Locate the cell with the specified text and output its (x, y) center coordinate. 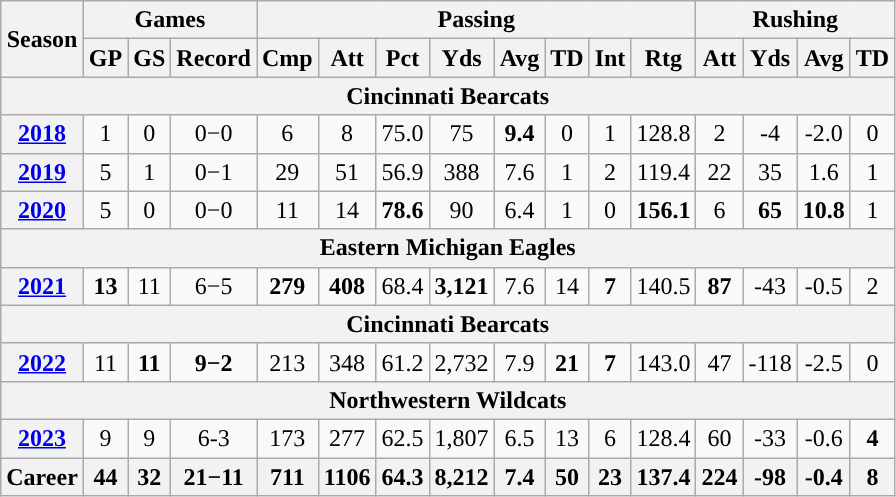
6.5 (520, 438)
-2.0 (824, 134)
29 (287, 172)
8,212 (462, 477)
128.8 (664, 134)
140.5 (664, 286)
Season (42, 39)
-33 (770, 438)
173 (287, 438)
-118 (770, 362)
128.4 (664, 438)
388 (462, 172)
23 (610, 477)
44 (105, 477)
51 (347, 172)
-0.6 (824, 438)
711 (287, 477)
2020 (42, 210)
1,807 (462, 438)
GP (105, 58)
56.9 (402, 172)
10.8 (824, 210)
-0.4 (824, 477)
Eastern Michigan Eagles (448, 248)
Pct (402, 58)
156.1 (664, 210)
21 (567, 362)
1106 (347, 477)
22 (720, 172)
47 (720, 362)
50 (567, 477)
9.4 (520, 134)
213 (287, 362)
7.4 (520, 477)
Cmp (287, 58)
Career (42, 477)
2019 (42, 172)
60 (720, 438)
Rtg (664, 58)
GS (150, 58)
1.6 (824, 172)
61.2 (402, 362)
7.9 (520, 362)
-2.5 (824, 362)
2021 (42, 286)
68.4 (402, 286)
2018 (42, 134)
408 (347, 286)
2022 (42, 362)
90 (462, 210)
-98 (770, 477)
2023 (42, 438)
3,121 (462, 286)
65 (770, 210)
6.4 (520, 210)
6−5 (214, 286)
32 (150, 477)
-0.5 (824, 286)
277 (347, 438)
224 (720, 477)
78.6 (402, 210)
0−1 (214, 172)
Record (214, 58)
-4 (770, 134)
75.0 (402, 134)
Passing (476, 20)
137.4 (664, 477)
6-3 (214, 438)
Games (170, 20)
Rushing (796, 20)
348 (347, 362)
2,732 (462, 362)
62.5 (402, 438)
119.4 (664, 172)
-43 (770, 286)
Northwestern Wildcats (448, 400)
64.3 (402, 477)
87 (720, 286)
21−11 (214, 477)
4 (872, 438)
143.0 (664, 362)
35 (770, 172)
75 (462, 134)
9−2 (214, 362)
279 (287, 286)
Int (610, 58)
